Identify which cell holds the provided text, then report its [x, y] central coordinate. 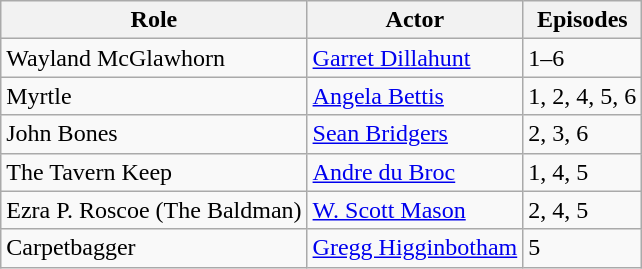
Gregg Higginbotham [415, 248]
Ezra P. Roscoe (The Baldman) [154, 210]
Garret Dillahunt [415, 58]
2, 4, 5 [582, 210]
Sean Bridgers [415, 134]
Carpetbagger [154, 248]
Episodes [582, 20]
W. Scott Mason [415, 210]
Role [154, 20]
Actor [415, 20]
John Bones [154, 134]
Wayland McGlawhorn [154, 58]
1, 4, 5 [582, 172]
Angela Bettis [415, 96]
Andre du Broc [415, 172]
5 [582, 248]
1–6 [582, 58]
The Tavern Keep [154, 172]
Myrtle [154, 96]
1, 2, 4, 5, 6 [582, 96]
2, 3, 6 [582, 134]
